Provide the [X, Y] coordinate of the cell's center where the given text is located.  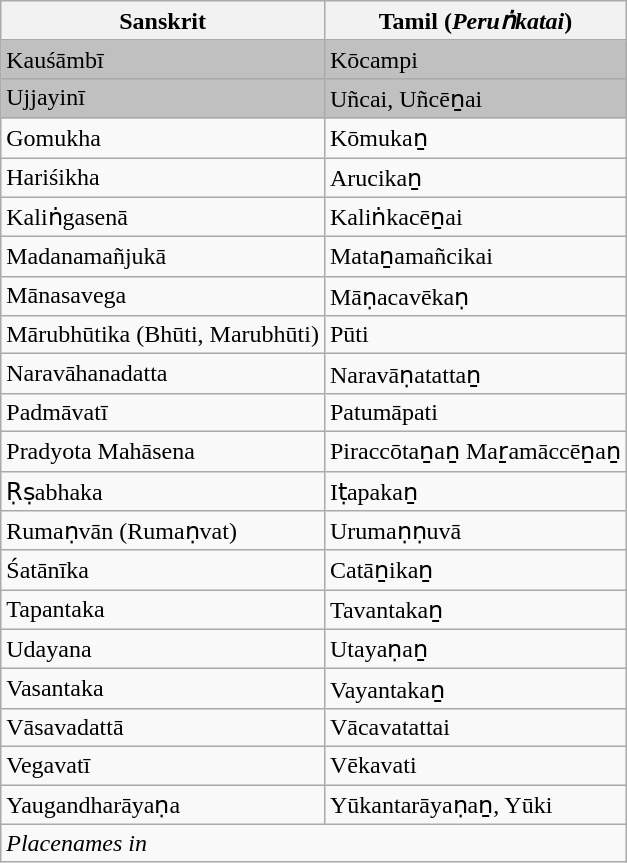
Vegavatī [163, 765]
Sanskrit [163, 21]
Madanamañjukā [163, 257]
Kōcampi [475, 59]
Iṭapakaṉ [475, 491]
Vāsavadattā [163, 727]
Pradyota Mahāsena [163, 451]
Mataṉamañcikai [475, 257]
Rumaṇvān (Rumaṇvat) [163, 531]
Śatānīka [163, 570]
Yaugandharāyaṇa [163, 804]
Kōmukaṉ [475, 138]
Urumaṇṇuvā [475, 531]
Vācavatattai [475, 727]
Piraccōtaṉaṉ Maṟamāccēṉaṉ [475, 451]
Udayana [163, 649]
Mānasavega [163, 296]
Gomukha [163, 138]
Vayantakaṉ [475, 689]
Tapantaka [163, 610]
Yūkantarāyaṇaṉ, Yūki [475, 804]
Hariśikha [163, 178]
Naravāhanadatta [163, 374]
Tavantakaṉ [475, 610]
Utayaṇaṉ [475, 649]
Pūti [475, 335]
Vēkavati [475, 765]
Catāṉikaṉ [475, 570]
Kaliṅgasenā [163, 217]
Padmāvatī [163, 412]
Kauśāmbī [163, 59]
Uñcai, Uñcēṉai [475, 98]
Naravāṇatattaṉ [475, 374]
Ṛṣabhaka [163, 491]
Māṇacavēkaṇ [475, 296]
Arucikaṉ [475, 178]
Kaliṅkacēṉai [475, 217]
Ujjayinī [163, 98]
Placenames in [314, 843]
Vasantaka [163, 689]
Patumāpati [475, 412]
Tamil (Peruṅkatai) [475, 21]
Mārubhūtika (Bhūti, Marubhūti) [163, 335]
